Capture the cell that displays the provided text and extract its (x, y) central coordinate. 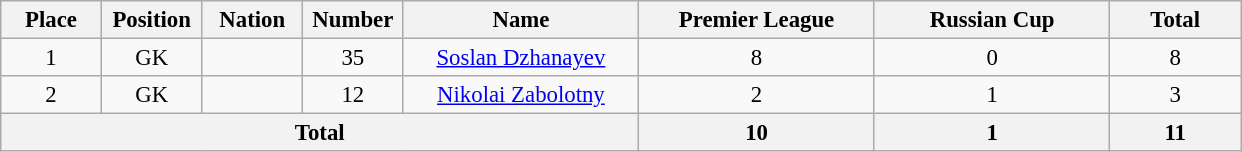
Nikolai Zabolotny (521, 95)
35 (354, 58)
Number (354, 20)
Soslan Dzhanayev (521, 58)
12 (354, 95)
11 (1176, 133)
Russian Cup (992, 20)
3 (1176, 95)
Position (152, 20)
Premier League (757, 20)
Name (521, 20)
Place (52, 20)
10 (757, 133)
0 (992, 58)
Nation (252, 20)
